Capture the cell that displays the provided text and extract its (X, Y) central coordinate. 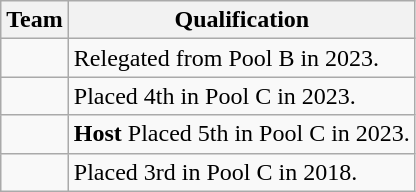
Team (35, 20)
Placed 3rd in Pool C in 2018. (242, 172)
Host Placed 5th in Pool C in 2023. (242, 134)
Placed 4th in Pool C in 2023. (242, 96)
Qualification (242, 20)
Relegated from Pool B in 2023. (242, 58)
